Capture the cell that displays the provided text and extract its (x, y) central coordinate. 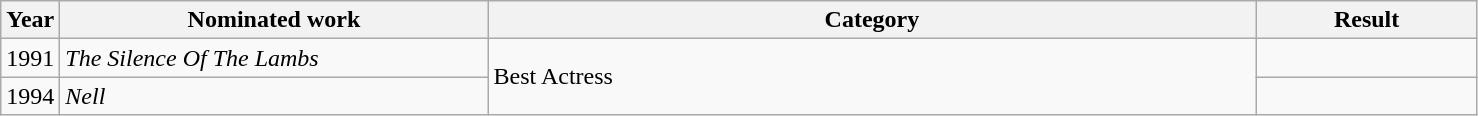
Category (872, 20)
Result (1366, 20)
Nominated work (274, 20)
1994 (30, 96)
Nell (274, 96)
Best Actress (872, 77)
Year (30, 20)
The Silence Of The Lambs (274, 58)
1991 (30, 58)
